From the cell containing the given text, extract its center point as (x, y) coordinate. 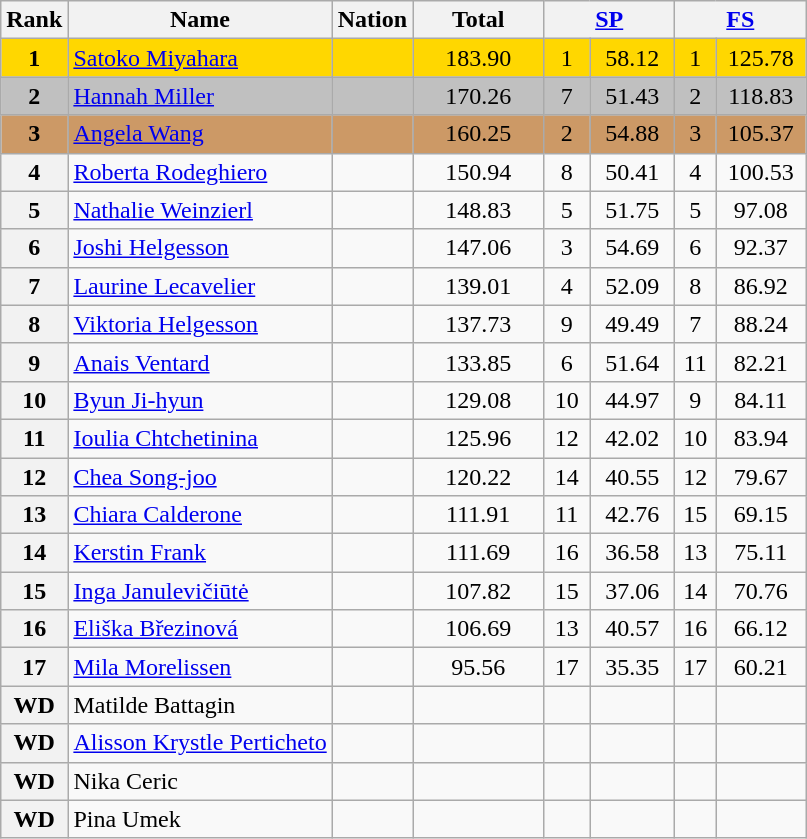
129.08 (478, 400)
105.37 (761, 134)
SP (610, 20)
Laurine Lecavelier (200, 286)
49.49 (632, 324)
Anais Ventard (200, 362)
FS (740, 20)
Satoko Miyahara (200, 58)
51.64 (632, 362)
106.69 (478, 629)
84.11 (761, 400)
50.41 (632, 172)
Hannah Miller (200, 96)
148.83 (478, 210)
42.76 (632, 515)
Alisson Krystle Perticheto (200, 743)
86.92 (761, 286)
Eliška Březinová (200, 629)
88.24 (761, 324)
40.55 (632, 477)
183.90 (478, 58)
Total (478, 20)
133.85 (478, 362)
83.94 (761, 438)
118.83 (761, 96)
125.78 (761, 58)
Chiara Calderone (200, 515)
82.21 (761, 362)
52.09 (632, 286)
Byun Ji-hyun (200, 400)
137.73 (478, 324)
35.35 (632, 667)
51.75 (632, 210)
97.08 (761, 210)
37.06 (632, 591)
58.12 (632, 58)
Nika Ceric (200, 781)
Name (200, 20)
44.97 (632, 400)
147.06 (478, 248)
Mila Morelissen (200, 667)
69.15 (761, 515)
160.25 (478, 134)
66.12 (761, 629)
Joshi Helgesson (200, 248)
Pina Umek (200, 819)
139.01 (478, 286)
Matilde Battagin (200, 705)
75.11 (761, 553)
79.67 (761, 477)
Inga Janulevičiūtė (200, 591)
Rank (34, 20)
92.37 (761, 248)
Chea Song-joo (200, 477)
Nathalie Weinzierl (200, 210)
51.43 (632, 96)
Nation (372, 20)
107.82 (478, 591)
170.26 (478, 96)
40.57 (632, 629)
42.02 (632, 438)
111.91 (478, 515)
120.22 (478, 477)
95.56 (478, 667)
36.58 (632, 553)
125.96 (478, 438)
Kerstin Frank (200, 553)
111.69 (478, 553)
70.76 (761, 591)
Angela Wang (200, 134)
60.21 (761, 667)
Ioulia Chtchetinina (200, 438)
Viktoria Helgesson (200, 324)
54.88 (632, 134)
100.53 (761, 172)
150.94 (478, 172)
54.69 (632, 248)
Roberta Rodeghiero (200, 172)
